Pinpoint the cell where the given text exists, returning its [x, y] midpoint coordinate. 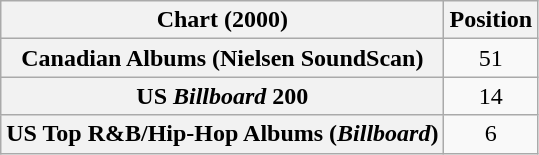
US Top R&B/Hip-Hop Albums (Billboard) [222, 134]
Canadian Albums (Nielsen SoundScan) [222, 58]
Chart (2000) [222, 20]
51 [491, 58]
US Billboard 200 [222, 96]
Position [491, 20]
6 [491, 134]
14 [491, 96]
